Provide the [x, y] coordinate of the cell's center where the given text is located.  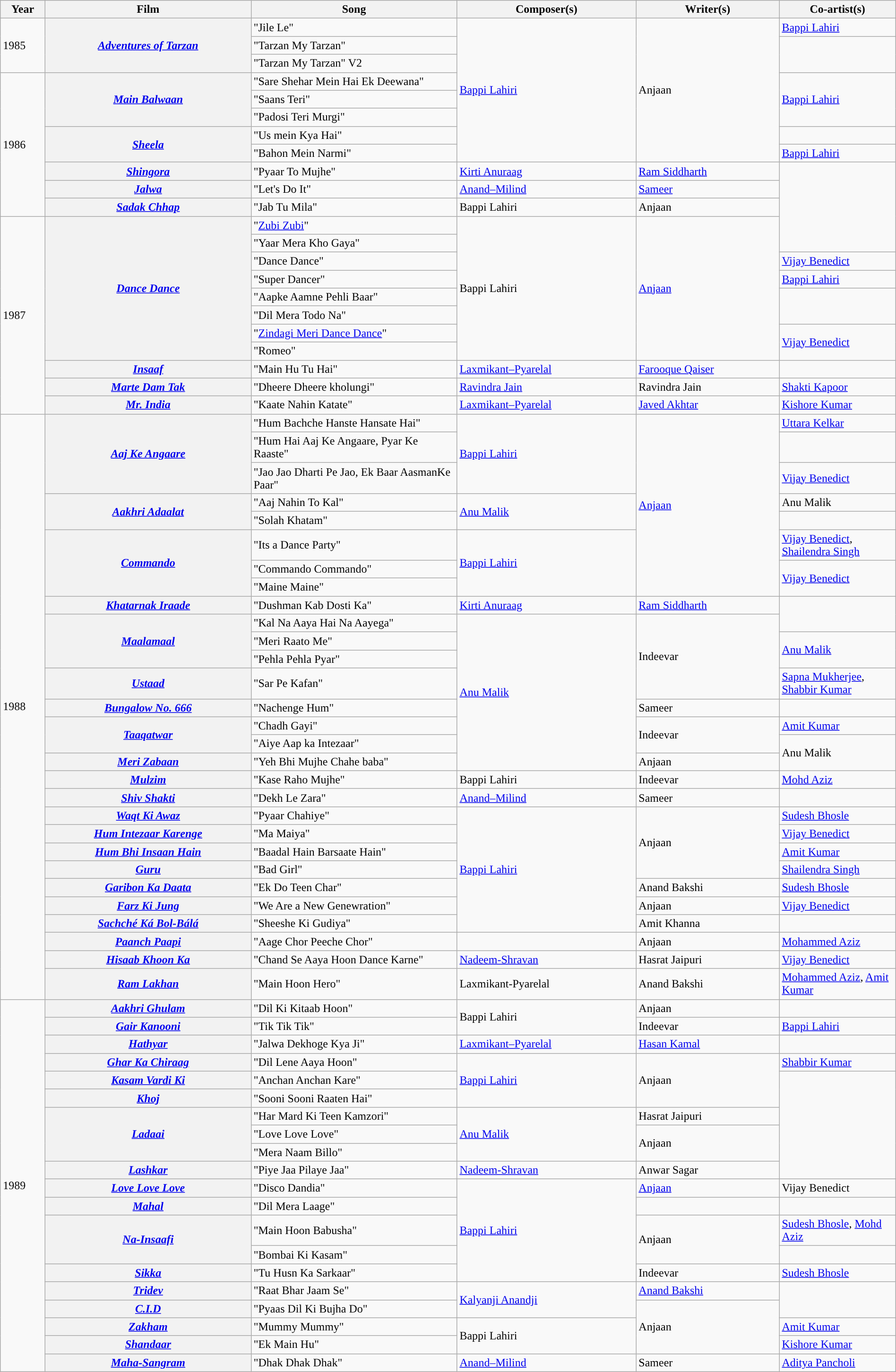
"Aapke Aamne Pehli Baar" [354, 297]
Javed Akhtar [708, 405]
Hum Bhi Insaan Hain [148, 852]
Mulzim [148, 780]
Shiv Shakti [148, 797]
"Chand Se Aaya Hoon Dance Karne" [354, 960]
Jalwa [148, 189]
"Pyaas Dil Ki Bujha Do" [354, 1309]
"Zubi Zubi" [354, 225]
"Romeo" [354, 351]
Aakhri Adaalat [148, 511]
Main Balwaan [148, 99]
1986 [23, 144]
"Pyaar To Mujhe" [354, 171]
"Ma Maiya" [354, 833]
"Piye Jaa Pilaye Jaa" [354, 1170]
"Sar Pe Kafan" [354, 683]
"Hum Bachche Hanste Hansate Hai" [354, 423]
Mohd Aziz [837, 780]
"Dil Lene Aaya Hoon" [354, 1062]
"Main Hu Tu Hai" [354, 369]
Song [354, 9]
"Anchan Anchan Kare" [354, 1080]
"Sooni Sooni Raaten Hai" [354, 1098]
Dance Dance [148, 288]
"Aiye Aap ka Intezaar" [354, 744]
"Tarzan My Tarzan" [354, 45]
Uttara Kelkar [837, 423]
"Love Love Love" [354, 1134]
"Chadh Gayi" [354, 726]
"Yeh Bhi Mujhe Chahe baba" [354, 762]
Khatarnak Iraade [148, 605]
"Dil Ki Kitaab Hoon" [354, 1008]
1987 [23, 316]
Love Love Love [148, 1188]
Aditya Pancholi [837, 1363]
Writer(s) [708, 9]
Khoj [148, 1098]
"Saans Teri" [354, 99]
Tridev [148, 1291]
"Let's Do It" [354, 189]
Guru [148, 870]
Zakham [148, 1327]
Farz Ki Jung [148, 906]
Maalamaal [148, 641]
"Aage Chor Peeche Chor" [354, 942]
Mohammed Aziz, Amit Kumar [837, 984]
"Jile Le" [354, 27]
"Tik Tik Tik" [354, 1026]
Waqt Ki Awaz [148, 815]
"Kase Raho Mujhe" [354, 780]
Shingora [148, 171]
Sudesh Bhosle, Mohd Aziz [837, 1230]
Meri Zabaan [148, 762]
"Dil Mera Laage" [354, 1206]
"Mera Naam Billo" [354, 1152]
Gair Kanooni [148, 1026]
Ladaai [148, 1134]
"Jab Tu Mila" [354, 207]
Sapna Mukherjee, Shabbir Kumar [837, 683]
"Jalwa Dekhoge Kya Ji" [354, 1044]
Taaqatwar [148, 735]
Mr. India [148, 405]
"Har Mard Ki Teen Kamzori" [354, 1116]
Sadak Chhap [148, 207]
"Tarzan My Tarzan" V2 [354, 63]
Marte Dam Tak [148, 387]
Paanch Paapi [148, 942]
"Hum Hai Aaj Ke Angaare, Pyar Ke Raaste" [354, 447]
Sheela [148, 144]
Hasan Kamal [708, 1044]
Commando [148, 562]
Amit Khanna [708, 924]
Lashkar [148, 1170]
Mahal [148, 1206]
Sikka [148, 1273]
Bungalow No. 666 [148, 708]
"Solah Khatam" [354, 520]
Kasam Vardi Ki [148, 1080]
Sachché Ká Bol-Bálá [148, 924]
"Dheere Dheere kholungi" [354, 387]
Ustaad [148, 683]
"Dil Mera Todo Na" [354, 315]
"Baadal Hain Barsaate Hain" [354, 852]
"Bombai Ki Kasam" [354, 1255]
"Disco Dandia" [354, 1188]
"Sheeshe Ki Gudiya" [354, 924]
"Pyaar Chahiye" [354, 815]
Ram Lakhan [148, 984]
"Dance Dance" [354, 261]
"Sare Shehar Mein Hai Ek Deewana" [354, 81]
Co-artist(s) [837, 9]
Anwar Sagar [708, 1170]
Laxmikant-Pyarelal [546, 984]
"Kaate Nahin Katate" [354, 405]
"Meri Raato Me" [354, 641]
"Jao Jao Dharti Pe Jao, Ek Baar AasmanKe Paar" [354, 478]
Aakhri Ghulam [148, 1008]
"We Are a New Genewration" [354, 906]
"Maine Maine" [354, 587]
Aaj Ke Angaare [148, 454]
Hum Intezaar Karenge [148, 833]
"Dekh Le Zara" [354, 797]
"Ek Do Teen Char" [354, 888]
"Aaj Nahin To Kal" [354, 502]
"Bahon Mein Narmi" [354, 153]
"Dushman Kab Dosti Ka" [354, 605]
Ghar Ka Chiraag [148, 1062]
"Tu Husn Ka Sarkaar" [354, 1273]
Hisaab Khoon Ka [148, 960]
Hathyar [148, 1044]
Kalyanji Anandji [546, 1300]
1989 [23, 1185]
Maha-Sangram [148, 1363]
Shabbir Kumar [837, 1062]
Vijay Benedict, Shailendra Singh [837, 544]
"Yaar Mera Kho Gaya" [354, 243]
Shandaar [148, 1345]
"Bad Girl" [354, 870]
Year [23, 9]
"Raat Bhar Jaam Se" [354, 1291]
"Its a Dance Party" [354, 544]
"Commando Commando" [354, 569]
1988 [23, 707]
"Nachenge Hum" [354, 708]
"Main Hoon Hero" [354, 984]
"Pehla Pehla Pyar" [354, 659]
Shailendra Singh [837, 870]
"Zindagi Meri Dance Dance" [354, 333]
Composer(s) [546, 9]
Film [148, 9]
C.I.D [148, 1309]
"Dhak Dhak Dhak" [354, 1363]
"Kal Na Aaya Hai Na Aayega" [354, 623]
"Us mein Kya Hai" [354, 135]
Adventures of Tarzan [148, 45]
"Super Dancer" [354, 279]
Mohammed Aziz [837, 942]
Shakti Kapoor [837, 387]
Na-Insaafi [148, 1240]
"Main Hoon Babusha" [354, 1230]
"Padosi Teri Murgi" [354, 117]
"Ek Main Hu" [354, 1345]
"Mummy Mummy" [354, 1327]
Farooque Qaiser [708, 369]
1985 [23, 45]
Insaaf [148, 369]
Garibon Ka Daata [148, 888]
